Provide the [x, y] coordinate of the cell's center where the given text is located.  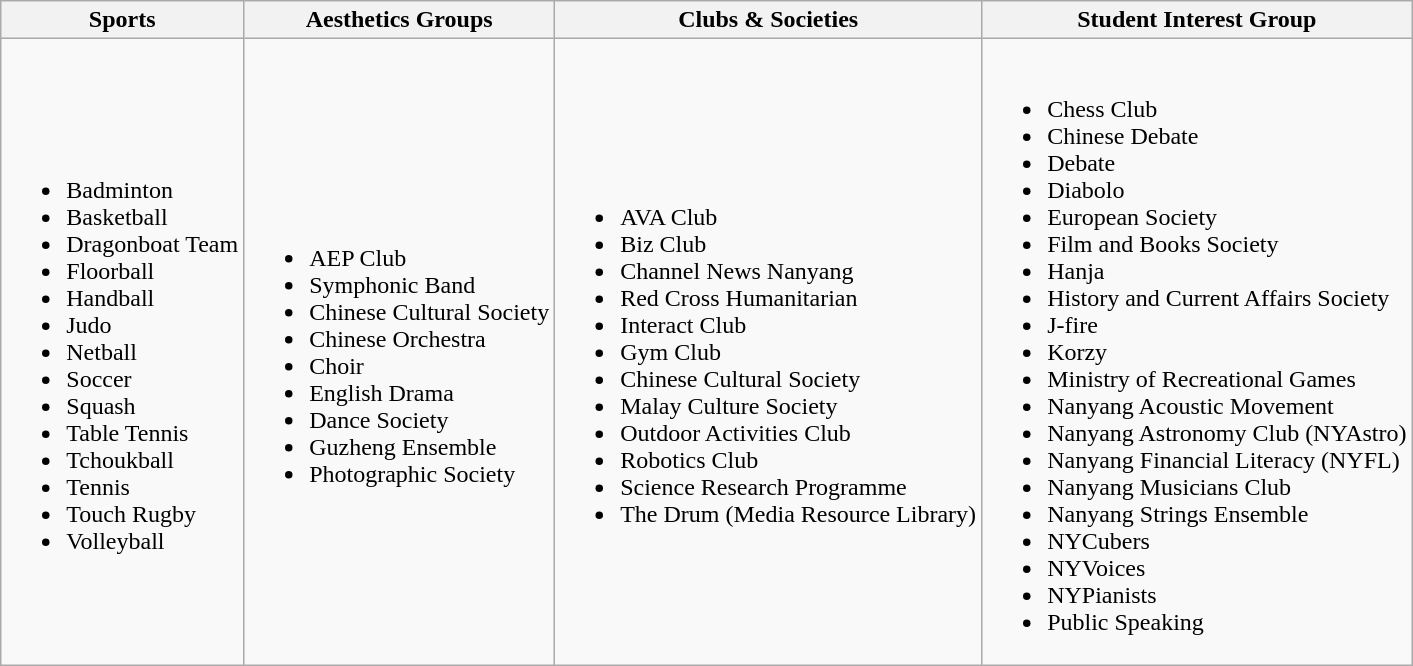
Student Interest Group [1197, 20]
AEP ClubSymphonic BandChinese Cultural SocietyChinese OrchestraChoirEnglish DramaDance SocietyGuzheng EnsemblePhotographic Society [400, 352]
Aesthetics Groups [400, 20]
Clubs & Societies [768, 20]
Sports [122, 20]
BadmintonBasketballDragonboat TeamFloorballHandballJudoNetballSoccerSquashTable TennisTchoukballTennisTouch RugbyVolleyball [122, 352]
